Return the (x, y) coordinate for the center point of the cell that contains the specified text.  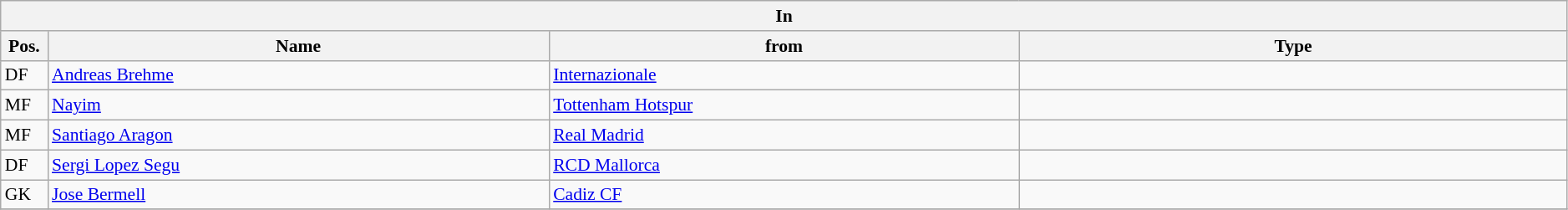
In (784, 16)
Pos. (24, 46)
Type (1293, 46)
Jose Bermell (298, 195)
Internazionale (784, 75)
Andreas Brehme (298, 75)
Sergi Lopez Segu (298, 165)
Name (298, 46)
Santiago Aragon (298, 136)
Nayim (298, 105)
GK (24, 195)
Tottenham Hotspur (784, 105)
Real Madrid (784, 136)
Cadiz CF (784, 195)
from (784, 46)
RCD Mallorca (784, 165)
